Provide the [X, Y] coordinate of the cell's center where the given text is located.  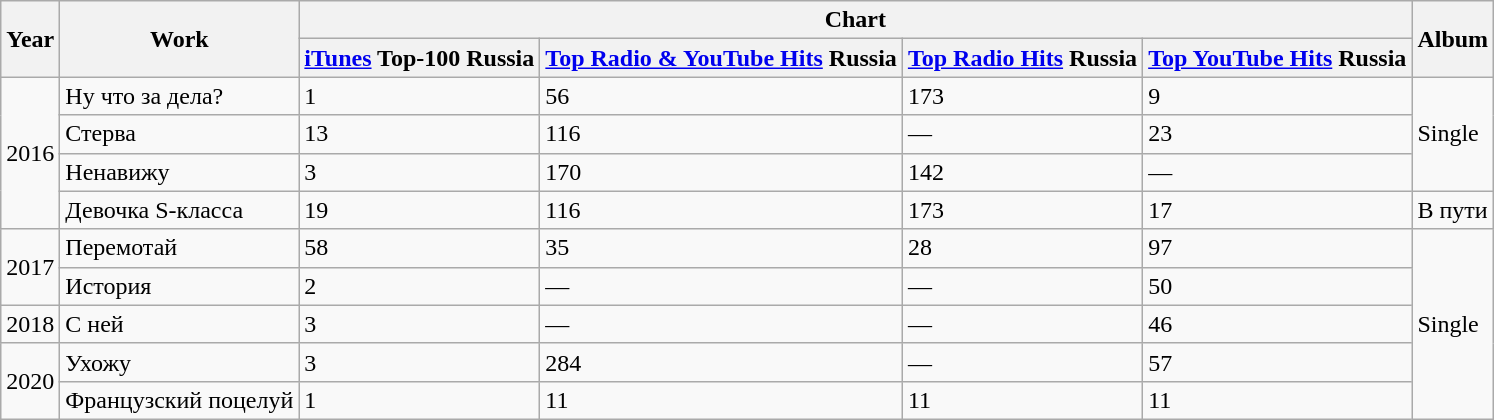
284 [722, 362]
Top YouTube Hits Russia [1278, 58]
2017 [30, 267]
17 [1278, 210]
46 [1278, 324]
58 [420, 248]
57 [1278, 362]
В пути [1453, 210]
2018 [30, 324]
Французский поцелуй [180, 400]
13 [420, 134]
9 [1278, 96]
С ней [180, 324]
2020 [30, 381]
170 [722, 172]
142 [1022, 172]
Top Radio & YouTube Hits Russia [722, 58]
История [180, 286]
Ухожу [180, 362]
2016 [30, 153]
35 [722, 248]
97 [1278, 248]
19 [420, 210]
Ненавижу [180, 172]
Album [1453, 39]
Перемотай [180, 248]
Top Radio Hits Russia [1022, 58]
2 [420, 286]
Стерва [180, 134]
Девочка S-класса [180, 210]
Work [180, 39]
23 [1278, 134]
Ну что за дела? [180, 96]
Chart [856, 20]
iTunes Top-100 Russia [420, 58]
Year [30, 39]
56 [722, 96]
28 [1022, 248]
50 [1278, 286]
